From the cell containing the given text, extract its center point as [x, y] coordinate. 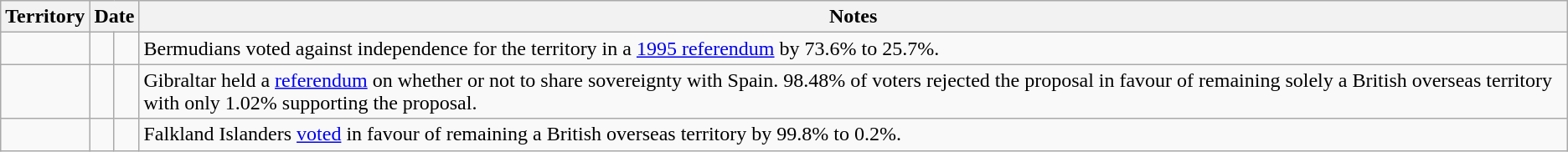
Territory [45, 17]
Notes [853, 17]
Falkland Islanders voted in favour of remaining a British overseas territory by 99.8% to 0.2%. [853, 134]
Date [114, 17]
Bermudians voted against independence for the territory in a 1995 referendum by 73.6% to 25.7%. [853, 48]
